For the text-containing cell, return its midpoint in [X, Y] coordinate format. 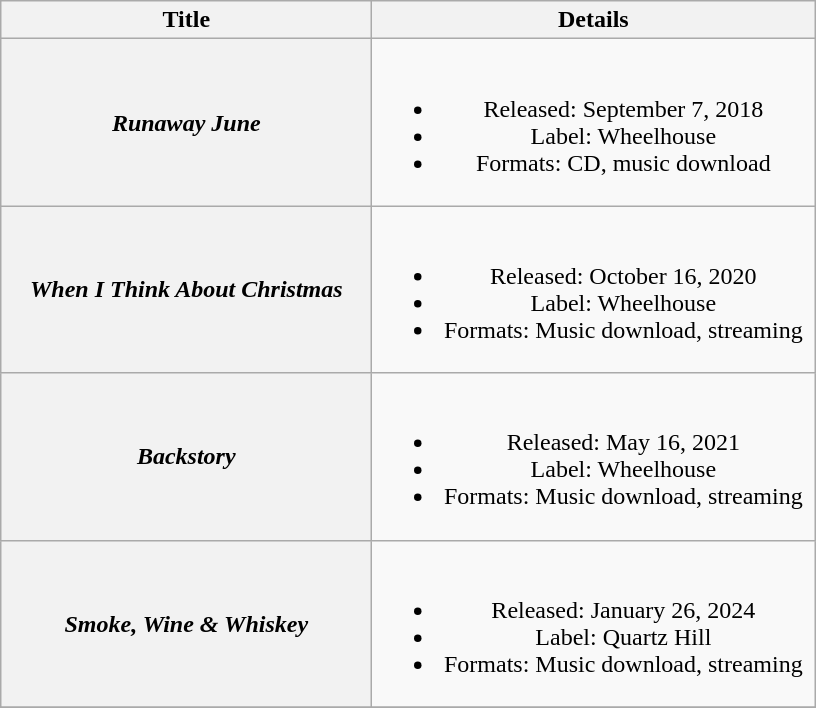
Released: September 7, 2018Label: WheelhouseFormats: CD, music download [594, 122]
When I Think About Christmas [186, 290]
Released: May 16, 2021Label: WheelhouseFormats: Music download, streaming [594, 456]
Released: October 16, 2020Label: WheelhouseFormats: Music download, streaming [594, 290]
Runaway June [186, 122]
Backstory [186, 456]
Title [186, 20]
Details [594, 20]
Smoke, Wine & Whiskey [186, 624]
Released: January 26, 2024Label: Quartz HillFormats: Music download, streaming [594, 624]
